Output the [x, y] coordinate of the center of the cell containing the given text.  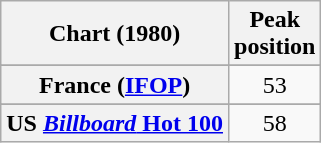
US Billboard Hot 100 [115, 123]
Peakposition [275, 34]
Chart (1980) [115, 34]
France (IFOP) [115, 85]
58 [275, 123]
53 [275, 85]
